Identify which cell holds the provided text, then report its (x, y) central coordinate. 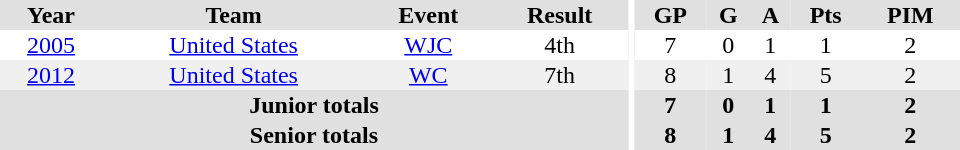
PIM (910, 15)
WC (428, 75)
7th (560, 75)
Junior totals (314, 105)
Team (234, 15)
Year (51, 15)
Event (428, 15)
2005 (51, 45)
G (728, 15)
2012 (51, 75)
Pts (826, 15)
Result (560, 15)
4th (560, 45)
A (770, 15)
GP (670, 15)
Senior totals (314, 135)
WJC (428, 45)
